From the cell containing the given text, extract its center point as (X, Y) coordinate. 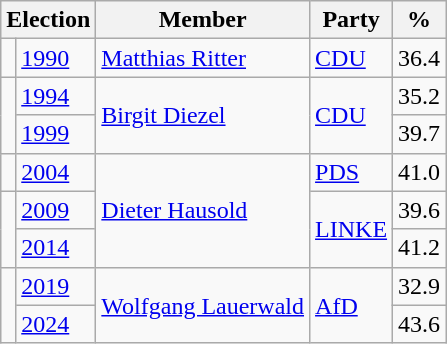
2019 (56, 286)
Member (203, 20)
Wolfgang Lauerwald (203, 305)
35.2 (420, 96)
2009 (56, 210)
Party (352, 20)
PDS (352, 172)
1990 (56, 58)
1994 (56, 96)
Matthias Ritter (203, 58)
39.6 (420, 210)
2014 (56, 248)
41.2 (420, 248)
36.4 (420, 58)
2004 (56, 172)
1999 (56, 134)
Election (48, 20)
Dieter Hausold (203, 210)
LINKE (352, 229)
41.0 (420, 172)
32.9 (420, 286)
39.7 (420, 134)
43.6 (420, 324)
% (420, 20)
AfD (352, 305)
Birgit Diezel (203, 115)
2024 (56, 324)
